From the cell containing the given text, extract its center point as [x, y] coordinate. 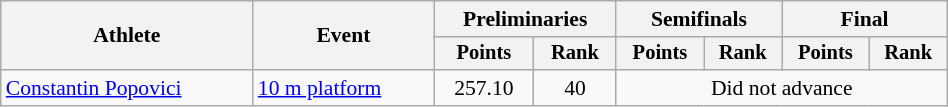
257.10 [484, 88]
Final [865, 19]
Constantin Popovici [127, 88]
10 m platform [344, 88]
Did not advance [782, 88]
Event [344, 36]
Semifinals [698, 19]
40 [576, 88]
Athlete [127, 36]
Preliminaries [525, 19]
